Capture the cell that displays the provided text and extract its [x, y] central coordinate. 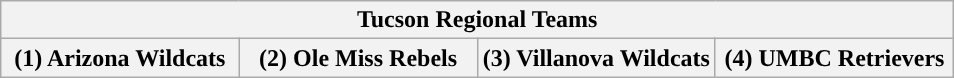
(4) UMBC Retrievers [834, 58]
(1) Arizona Wildcats [120, 58]
(3) Villanova Wildcats [596, 58]
(2) Ole Miss Rebels [358, 58]
Tucson Regional Teams [478, 20]
